Output the [x, y] coordinate of the center of the cell containing the given text.  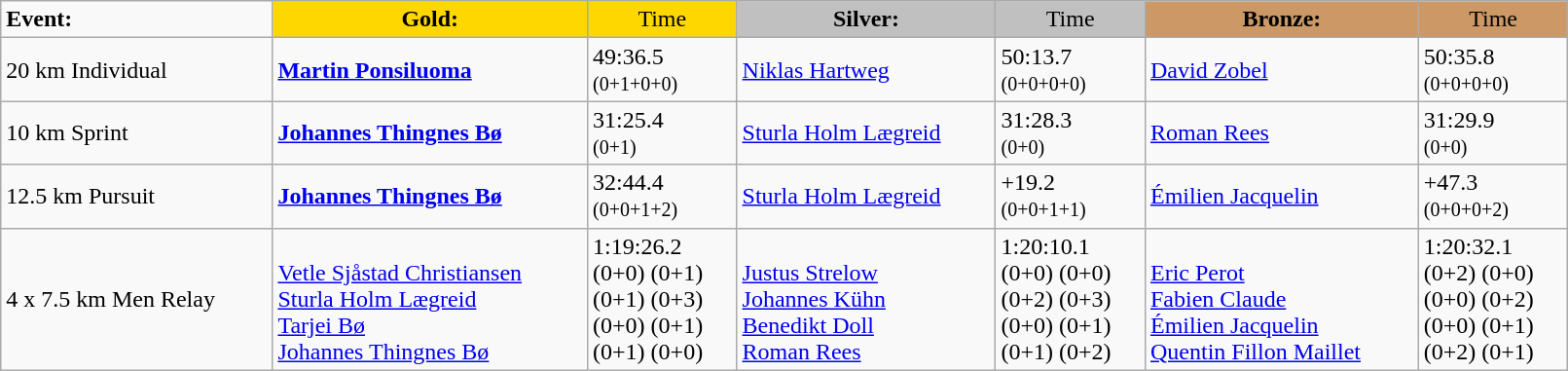
+19.2(0+0+1+1) [1071, 197]
31:25.4(0+1) [662, 132]
Niklas Hartweg [866, 70]
31:29.9(0+0) [1493, 132]
David Zobel [1281, 70]
50:35.8(0+0+0+0) [1493, 70]
+47.3(0+0+0+2) [1493, 197]
50:13.7(0+0+0+0) [1071, 70]
12.5 km Pursuit [136, 197]
Gold: [430, 19]
32:44.4(0+0+1+2) [662, 197]
20 km Individual [136, 70]
Justus StrelowJohannes KühnBenedikt DollRoman Rees [866, 299]
Martin Ponsiluoma [430, 70]
49:36.5(0+1+0+0) [662, 70]
Silver: [866, 19]
4 x 7.5 km Men Relay [136, 299]
Roman Rees [1281, 132]
10 km Sprint [136, 132]
Vetle Sjåstad ChristiansenSturla Holm LægreidTarjei BøJohannes Thingnes Bø [430, 299]
Eric PerotFabien ClaudeÉmilien JacquelinQuentin Fillon Maillet [1281, 299]
Event: [136, 19]
31:28.3(0+0) [1071, 132]
1:20:10.1(0+0) (0+0)(0+2) (0+3)(0+0) (0+1)(0+1) (0+2) [1071, 299]
Émilien Jacquelin [1281, 197]
1:19:26.2(0+0) (0+1)(0+1) (0+3)(0+0) (0+1)(0+1) (0+0) [662, 299]
Bronze: [1281, 19]
1:20:32.1(0+2) (0+0)(0+0) (0+2)(0+0) (0+1)(0+2) (0+1) [1493, 299]
